Return (x, y) of the center of cell containing provided text 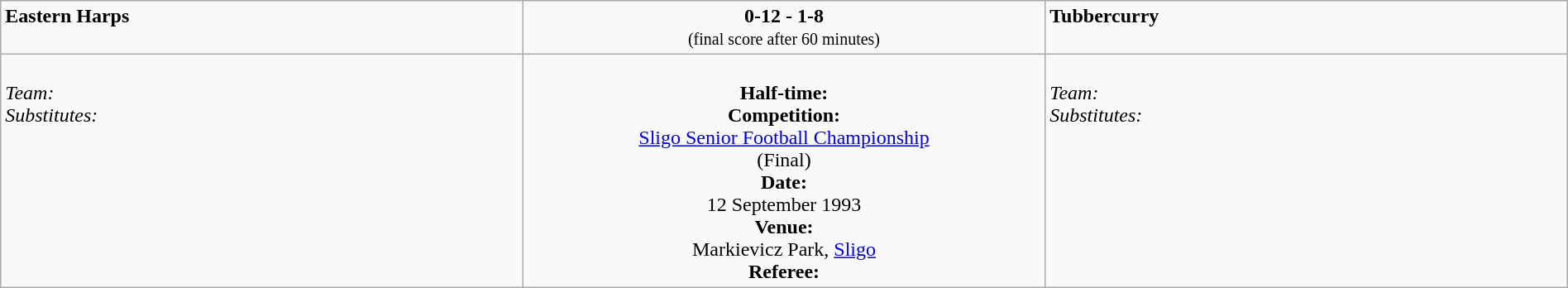
Half-time:Competition:Sligo Senior Football Championship(Final)Date:12 September 1993Venue:Markievicz Park, SligoReferee: (784, 170)
Eastern Harps (262, 28)
0-12 - 1-8(final score after 60 minutes) (784, 28)
Tubbercurry (1307, 28)
